Detect which cell encompasses the target text, then output its (x, y) center coordinate. 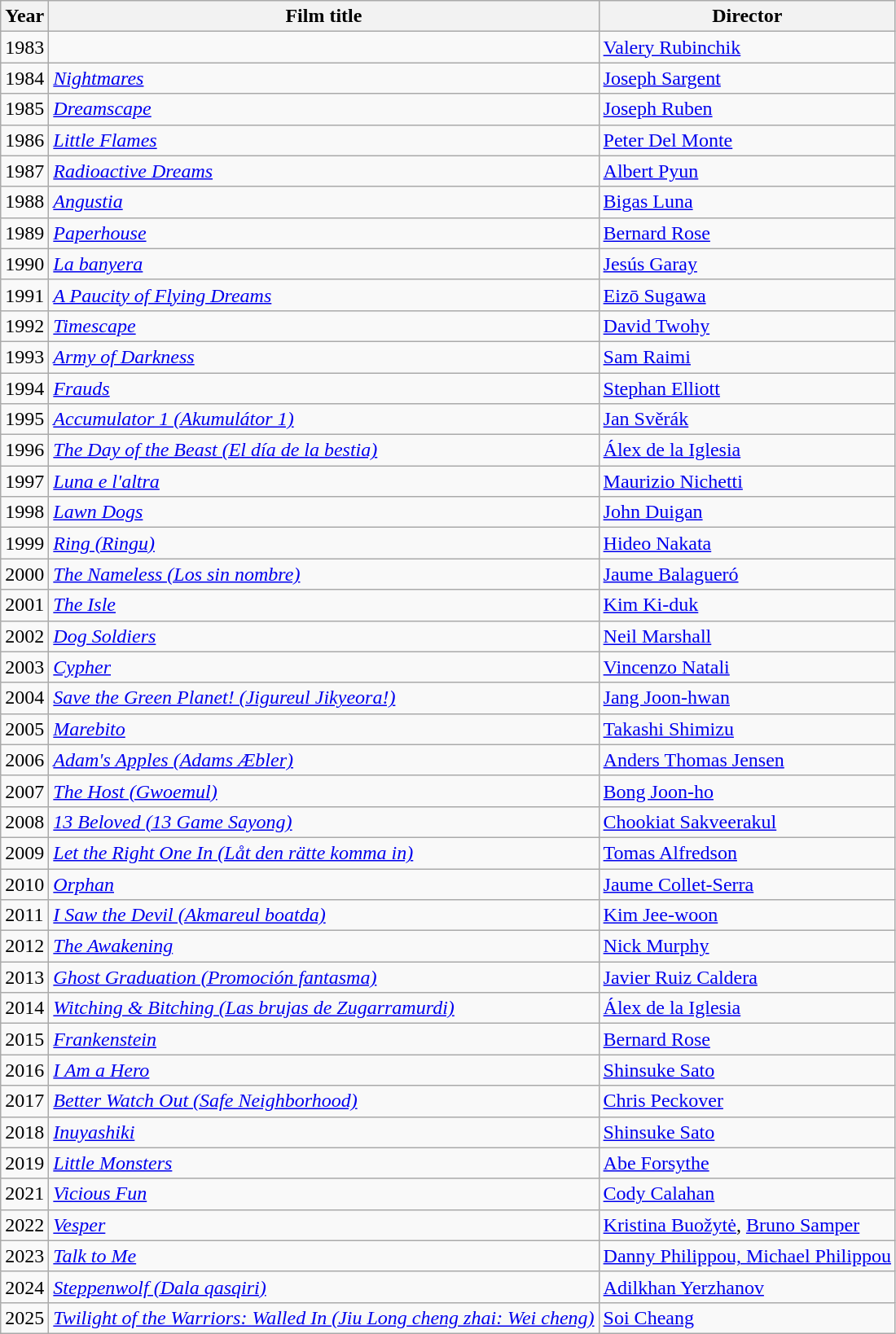
1990 (24, 264)
Nightmares (324, 78)
2010 (24, 884)
Bong Joon-ho (747, 791)
Javier Ruiz Caldera (747, 977)
1989 (24, 233)
Twilight of the Warriors: Walled In (Jiu Long cheng zhai: Wei cheng) (324, 1318)
1998 (24, 512)
2019 (24, 1163)
Chookiat Sakveerakul (747, 822)
Abe Forsythe (747, 1163)
Cody Calahan (747, 1194)
Frankenstein (324, 1039)
Little Monsters (324, 1163)
2012 (24, 946)
1999 (24, 543)
Kim Jee-woon (747, 915)
Save the Green Planet! (Jigureul Jikyeora!) (324, 698)
I Am a Hero (324, 1070)
La banyera (324, 264)
Vicious Fun (324, 1194)
2018 (24, 1132)
Jan Svěrák (747, 419)
13 Beloved (13 Game Sayong) (324, 822)
2017 (24, 1101)
Marebito (324, 729)
1994 (24, 388)
Ghost Graduation (Promoción fantasma) (324, 977)
Vesper (324, 1225)
2024 (24, 1287)
Cypher (324, 667)
Valery Rubinchik (747, 47)
Maurizio Nichetti (747, 481)
Kristina Buožytė, Bruno Samper (747, 1225)
Year (24, 16)
Angustia (324, 202)
1984 (24, 78)
2015 (24, 1039)
Adilkhan Yerzhanov (747, 1287)
1996 (24, 450)
Let the Right One In (Låt den rätte komma in) (324, 853)
Film title (324, 16)
The Isle (324, 605)
The Nameless (Los sin nombre) (324, 574)
Accumulator 1 (Akumulátor 1) (324, 419)
1991 (24, 295)
2009 (24, 853)
Dreamscape (324, 109)
David Twohy (747, 326)
I Saw the Devil (Akmareul boatda) (324, 915)
1997 (24, 481)
Bigas Luna (747, 202)
John Duigan (747, 512)
2002 (24, 636)
Frauds (324, 388)
Talk to Me (324, 1256)
Luna e l'altra (324, 481)
2000 (24, 574)
2003 (24, 667)
Adam's Apples (Adams Æbler) (324, 760)
2023 (24, 1256)
Danny Philippou, Michael Philippou (747, 1256)
2011 (24, 915)
Steppenwolf (Dala qasqiri) (324, 1287)
2005 (24, 729)
1992 (24, 326)
Neil Marshall (747, 636)
Albert Pyun (747, 171)
Hideo Nakata (747, 543)
1987 (24, 171)
2004 (24, 698)
The Host (Gwoemul) (324, 791)
Timescape (324, 326)
1983 (24, 47)
2008 (24, 822)
2021 (24, 1194)
Nick Murphy (747, 946)
Orphan (324, 884)
Jang Joon-hwan (747, 698)
Stephan Elliott (747, 388)
Little Flames (324, 140)
2022 (24, 1225)
Radioactive Dreams (324, 171)
Ring (Ringu) (324, 543)
2016 (24, 1070)
Dog Soldiers (324, 636)
Jaume Collet-Serra (747, 884)
The Day of the Beast (El día de la bestia) (324, 450)
Peter Del Monte (747, 140)
2001 (24, 605)
Joseph Sargent (747, 78)
Better Watch Out (Safe Neighborhood) (324, 1101)
Army of Darkness (324, 357)
Vincenzo Natali (747, 667)
Joseph Ruben (747, 109)
Eizō Sugawa (747, 295)
Soi Cheang (747, 1318)
2014 (24, 1008)
1986 (24, 140)
Director (747, 16)
Sam Raimi (747, 357)
Paperhouse (324, 233)
Takashi Shimizu (747, 729)
1985 (24, 109)
2025 (24, 1318)
Anders Thomas Jensen (747, 760)
Inuyashiki (324, 1132)
Witching & Bitching (Las brujas de Zugarramurdi) (324, 1008)
1993 (24, 357)
1988 (24, 202)
2007 (24, 791)
The Awakening (324, 946)
2006 (24, 760)
Tomas Alfredson (747, 853)
A Paucity of Flying Dreams (324, 295)
Jaume Balagueró (747, 574)
Chris Peckover (747, 1101)
1995 (24, 419)
Lawn Dogs (324, 512)
2013 (24, 977)
Kim Ki-duk (747, 605)
Jesús Garay (747, 264)
